Return (X, Y) of the center of cell containing provided text 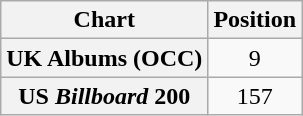
UK Albums (OCC) (104, 58)
157 (255, 96)
Chart (104, 20)
US Billboard 200 (104, 96)
Position (255, 20)
9 (255, 58)
